Return the (X, Y) coordinate for the center point of the cell that contains the specified text.  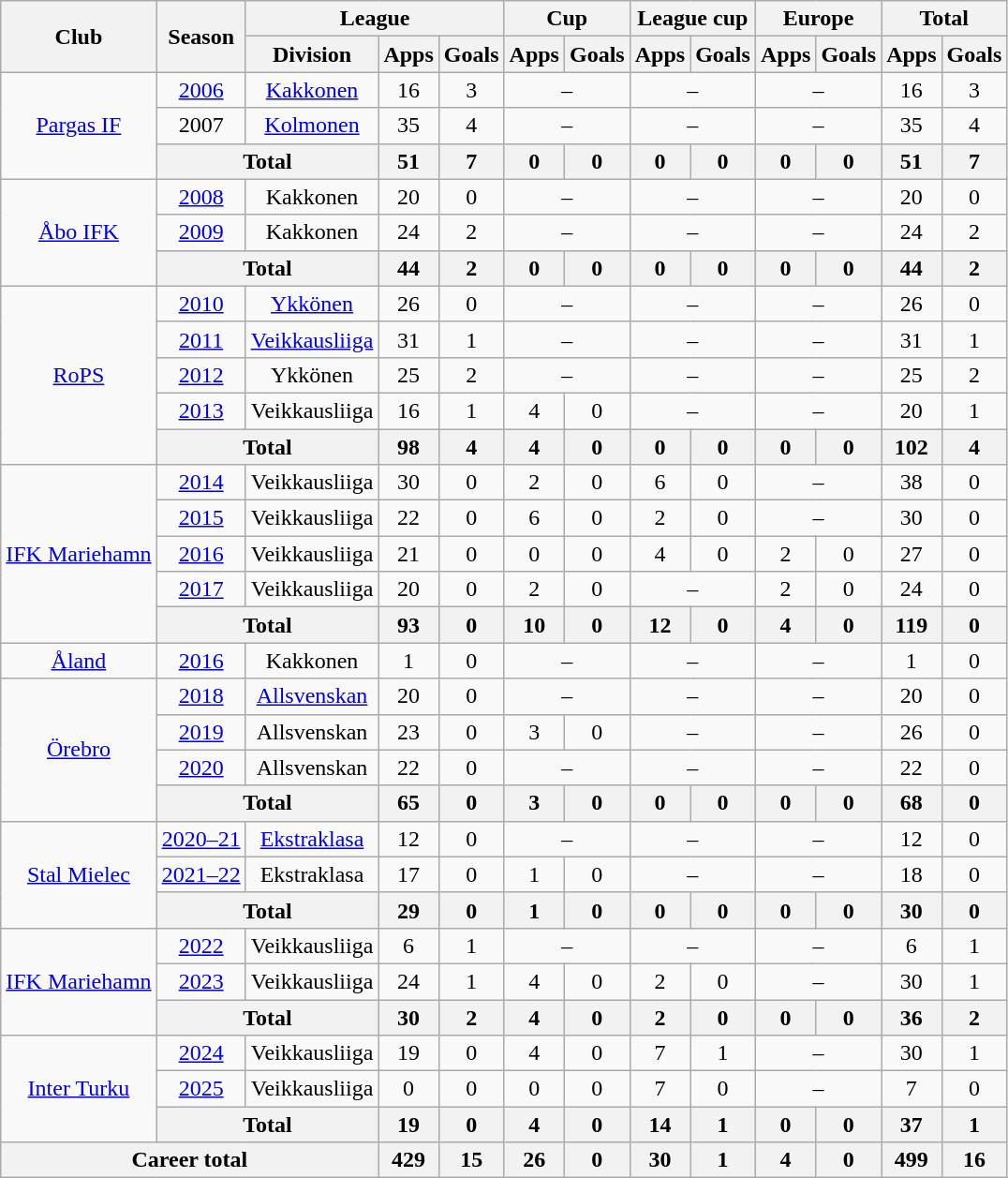
14 (660, 1125)
2006 (200, 90)
Åbo IFK (79, 232)
Career total (189, 1160)
2012 (200, 375)
2013 (200, 410)
2019 (200, 732)
Season (200, 37)
27 (912, 554)
2011 (200, 339)
Kolmonen (312, 126)
36 (912, 1017)
Stal Mielec (79, 874)
2018 (200, 696)
2010 (200, 304)
2021–22 (200, 874)
Division (312, 54)
2022 (200, 946)
65 (408, 803)
RoPS (79, 375)
2017 (200, 589)
Örebro (79, 750)
21 (408, 554)
2015 (200, 518)
2025 (200, 1089)
2023 (200, 981)
38 (912, 483)
2009 (200, 232)
23 (408, 732)
37 (912, 1125)
10 (534, 625)
2007 (200, 126)
98 (408, 447)
29 (408, 910)
68 (912, 803)
2020 (200, 768)
League cup (692, 19)
Cup (567, 19)
18 (912, 874)
499 (912, 1160)
Club (79, 37)
119 (912, 625)
2008 (200, 197)
Åland (79, 661)
Pargas IF (79, 126)
17 (408, 874)
2024 (200, 1053)
15 (471, 1160)
Inter Turku (79, 1089)
102 (912, 447)
2014 (200, 483)
93 (408, 625)
429 (408, 1160)
2020–21 (200, 839)
Europe (818, 19)
League (375, 19)
